Determine the (x, y) coordinate at the center of the cell enclosing the given text.  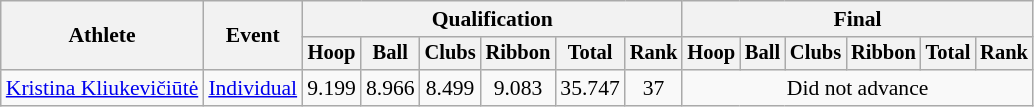
Athlete (102, 36)
37 (654, 88)
Kristina Kliukevičiūtė (102, 88)
Did not advance (857, 88)
Event (252, 36)
8.499 (450, 88)
Individual (252, 88)
Final (857, 19)
35.747 (590, 88)
Qualification (492, 19)
9.199 (332, 88)
9.083 (518, 88)
8.966 (390, 88)
